Scan for the cell matching the given text and deliver its (X, Y) coordinate at center. 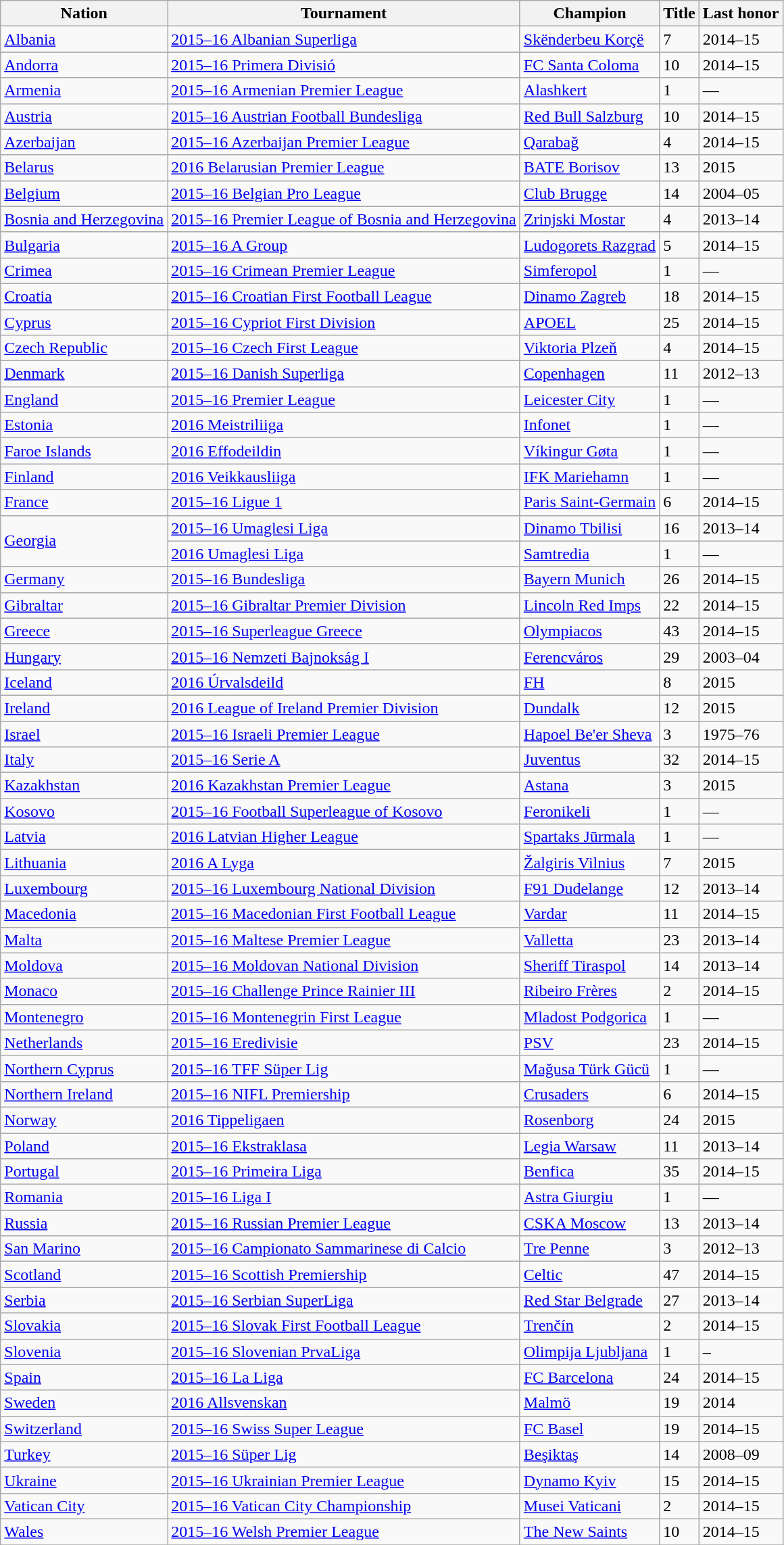
Nation (84, 14)
Astana (589, 786)
Portugal (84, 1172)
Olimpija Ljubljana (589, 1352)
5 (680, 245)
2015–16 A Group (344, 245)
Albania (84, 39)
Red Star Belgrade (589, 1300)
Northern Cyprus (84, 1068)
2015–16 Ligue 1 (344, 502)
Valletta (589, 940)
2016 Umaglesi Liga (344, 554)
Spain (84, 1377)
2016 Effodeildin (344, 451)
2015–16 Welsh Premier League (344, 1531)
Lincoln Red Imps (589, 605)
Mağusa Türk Gücü (589, 1068)
Dinamo Tbilisi (589, 528)
2015–16 Challenge Prince Rainier III (344, 991)
Latvia (84, 837)
2015–16 Gibraltar Premier Division (344, 605)
Greece (84, 631)
– (741, 1352)
Beşiktaş (589, 1454)
2015–16 La Liga (344, 1377)
29 (680, 657)
2015–16 Crimean Premier League (344, 270)
Croatia (84, 296)
2015–16 Nemzeti Bajnokság I (344, 657)
2015–16 Macedonian First Football League (344, 914)
Iceland (84, 682)
Kosovo (84, 811)
Dundalk (589, 708)
Malta (84, 940)
Hapoel Be'er Sheva (589, 734)
Turkey (84, 1454)
Rosenborg (589, 1120)
Feronikeli (589, 811)
Zrinjski Mostar (589, 219)
Austria (84, 116)
Faroe Islands (84, 451)
2015–16 Premier League (344, 400)
Alashkert (589, 91)
47 (680, 1275)
Olympiacos (589, 631)
Netherlands (84, 1043)
22 (680, 605)
2015–16 Croatian First Football League (344, 296)
Montenegro (84, 1017)
Azerbaijan (84, 142)
2016 League of Ireland Premier Division (344, 708)
35 (680, 1172)
2015–16 Eredivisie (344, 1043)
Infonet (589, 425)
Celtic (589, 1275)
Hungary (84, 657)
2015–16 Superleague Greece (344, 631)
2015–16 Slovenian PrvaLiga (344, 1352)
Vatican City (84, 1506)
2015–16 Primera Divisió (344, 65)
Dynamo Kyiv (589, 1480)
Red Bull Salzburg (589, 116)
26 (680, 579)
2015–16 Ekstraklasa (344, 1146)
2015–16 Süper Lig (344, 1454)
2015–16 Czech First League (344, 348)
Astra Giurgiu (589, 1197)
Simferopol (589, 270)
2003–04 (741, 657)
18 (680, 296)
2015–16 Primeira Liga (344, 1172)
2015–16 Football Superleague of Kosovo (344, 811)
IFK Mariehamn (589, 477)
2015–16 NIFL Premiership (344, 1094)
Champion (589, 14)
2016 Kazakhstan Premier League (344, 786)
Estonia (84, 425)
2016 Veikkausliiga (344, 477)
F91 Dudelange (589, 888)
Last honor (741, 14)
2016 Allsvenskan (344, 1403)
Bayern Munich (589, 579)
2004–05 (741, 193)
Dinamo Zagreb (589, 296)
2015–16 Vatican City Championship (344, 1506)
2015–16 Serie A (344, 760)
Malmö (589, 1403)
BATE Borisov (589, 168)
Bosnia and Herzegovina (84, 219)
Lithuania (84, 863)
2015–16 Scottish Premiership (344, 1275)
Qarabağ (589, 142)
Juventus (589, 760)
Ireland (84, 708)
Ludogorets Razgrad (589, 245)
2015–16 Swiss Super League (344, 1429)
France (84, 502)
FC Barcelona (589, 1377)
2015–16 Danish Superliga (344, 374)
2015–16 Bundesliga (344, 579)
Armenia (84, 91)
PSV (589, 1043)
Cyprus (84, 323)
Žalgiris Vilnius (589, 863)
Crusaders (589, 1094)
Sheriff Tiraspol (589, 966)
Moldova (84, 966)
Kazakhstan (84, 786)
2015–16 Campionato Sammarinese di Calcio (344, 1249)
San Marino (84, 1249)
FH (589, 682)
2015–16 Maltese Premier League (344, 940)
2015–16 Slovak First Football League (344, 1326)
APOEL (589, 323)
2015–16 Premier League of Bosnia and Herzegovina (344, 219)
Slovakia (84, 1326)
Russia (84, 1223)
Copenhagen (589, 374)
2015–16 Cypriot First Division (344, 323)
Switzerland (84, 1429)
8 (680, 682)
1975–76 (741, 734)
2016 Meistriliiga (344, 425)
Mladost Podgorica (589, 1017)
Vardar (589, 914)
Wales (84, 1531)
Viktoria Plzeň (589, 348)
Norway (84, 1120)
2015–16 Serbian SuperLiga (344, 1300)
2016 Tippeligaen (344, 1120)
Trenčín (589, 1326)
Finland (84, 477)
Legia Warsaw (589, 1146)
2016 Latvian Higher League (344, 837)
Belarus (84, 168)
Germany (84, 579)
Scotland (84, 1275)
2016 A Lyga (344, 863)
Serbia (84, 1300)
Romania (84, 1197)
Georgia (84, 541)
Slovenia (84, 1352)
Sweden (84, 1403)
Club Brugge (589, 193)
Ferencváros (589, 657)
Tournament (344, 14)
Víkingur Gøta (589, 451)
Czech Republic (84, 348)
Leicester City (589, 400)
Skënderbeu Korçë (589, 39)
Belgium (84, 193)
CSKA Moscow (589, 1223)
Luxembourg (84, 888)
32 (680, 760)
Ribeiro Frères (589, 991)
Poland (84, 1146)
2015–16 Belgian Pro League (344, 193)
Gibraltar (84, 605)
2015–16 Azerbaijan Premier League (344, 142)
25 (680, 323)
15 (680, 1480)
2014 (741, 1403)
Bulgaria (84, 245)
Title (680, 14)
Northern Ireland (84, 1094)
Samtredia (589, 554)
Benfica (589, 1172)
Andorra (84, 65)
2015–16 Montenegrin First League (344, 1017)
Tre Penne (589, 1249)
2015–16 Ukrainian Premier League (344, 1480)
England (84, 400)
2015–16 Luxembourg National Division (344, 888)
Israel (84, 734)
Monaco (84, 991)
2016 Belarusian Premier League (344, 168)
2015–16 Russian Premier League (344, 1223)
2015–16 Moldovan National Division (344, 966)
FC Basel (589, 1429)
27 (680, 1300)
16 (680, 528)
2015–16 Liga I (344, 1197)
FC Santa Coloma (589, 65)
Paris Saint-Germain (589, 502)
2015–16 Armenian Premier League (344, 91)
The New Saints (589, 1531)
Macedonia (84, 914)
Ukraine (84, 1480)
2015–16 Umaglesi Liga (344, 528)
2015–16 Austrian Football Bundesliga (344, 116)
2008–09 (741, 1454)
2015–16 Albanian Superliga (344, 39)
Denmark (84, 374)
Musei Vaticani (589, 1506)
2015–16 Israeli Premier League (344, 734)
Crimea (84, 270)
2016 Úrvalsdeild (344, 682)
43 (680, 631)
Italy (84, 760)
Spartaks Jūrmala (589, 837)
2015–16 TFF Süper Lig (344, 1068)
